For the text-containing cell, return its midpoint in (X, Y) coordinate format. 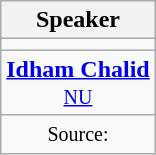
Source: (78, 134)
Idham ChalidNU (78, 82)
Speaker (78, 20)
